For the text-containing cell, return its midpoint in (X, Y) coordinate format. 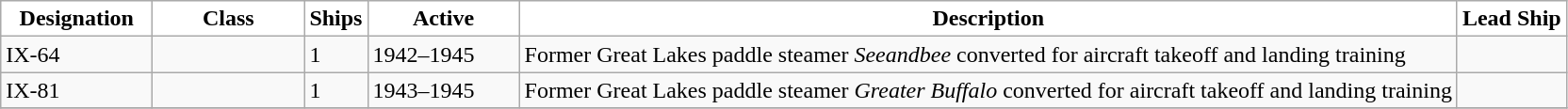
1942–1945 (443, 54)
Active (443, 19)
Former Great Lakes paddle steamer Seeandbee converted for aircraft takeoff and landing training (988, 54)
IX-64 (77, 54)
Designation (77, 19)
Lead Ship (1511, 19)
Description (988, 19)
1943–1945 (443, 90)
Class (228, 19)
Ships (335, 19)
Former Great Lakes paddle steamer Greater Buffalo converted for aircraft takeoff and landing training (988, 90)
IX-81 (77, 90)
